For the text-containing cell, return its midpoint in (X, Y) coordinate format. 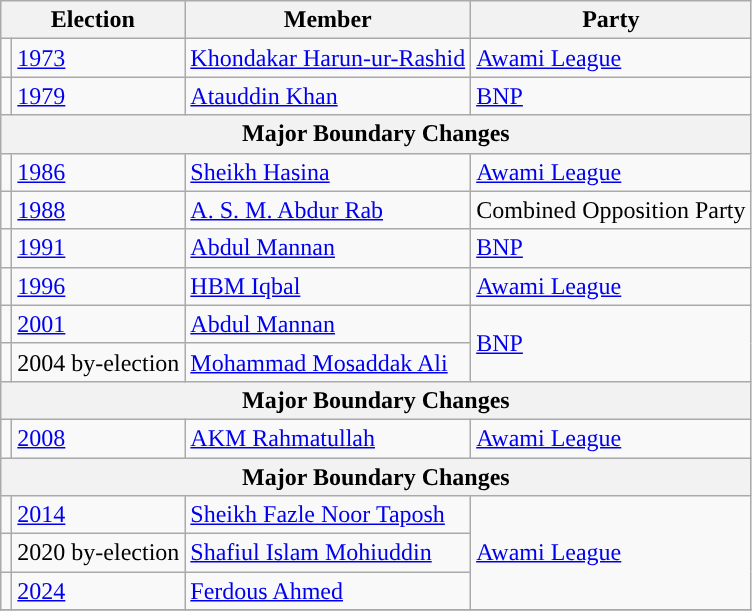
Election (93, 20)
Sheikh Fazle Noor Taposh (328, 515)
2004 by-election (98, 362)
1973 (98, 58)
Combined Opposition Party (611, 210)
A. S. M. Abdur Rab (328, 210)
2020 by-election (98, 553)
Atauddin Khan (328, 96)
2014 (98, 515)
2008 (98, 438)
HBM Iqbal (328, 286)
Ferdous Ahmed (328, 591)
Party (611, 20)
Shafiul Islam Mohiuddin (328, 553)
1986 (98, 172)
1991 (98, 248)
1996 (98, 286)
Member (328, 20)
Sheikh Hasina (328, 172)
1979 (98, 96)
AKM Rahmatullah (328, 438)
1988 (98, 210)
2001 (98, 324)
Khondakar Harun-ur-Rashid (328, 58)
Mohammad Mosaddak Ali (328, 362)
2024 (98, 591)
